Capture the cell that displays the provided text and extract its [X, Y] central coordinate. 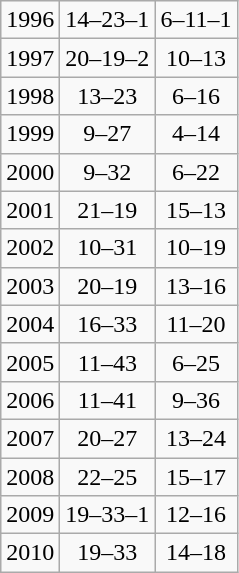
6–22 [196, 172]
13–24 [196, 438]
2002 [30, 248]
2003 [30, 286]
14–18 [196, 553]
2000 [30, 172]
10–13 [196, 58]
19–33–1 [108, 515]
6–25 [196, 362]
15–17 [196, 477]
13–23 [108, 96]
2006 [30, 400]
9–27 [108, 134]
10–31 [108, 248]
6–16 [196, 96]
2004 [30, 324]
22–25 [108, 477]
16–33 [108, 324]
2001 [30, 210]
6–11–1 [196, 20]
2007 [30, 438]
1999 [30, 134]
2009 [30, 515]
11–20 [196, 324]
19–33 [108, 553]
2008 [30, 477]
20–27 [108, 438]
21–19 [108, 210]
1997 [30, 58]
20–19 [108, 286]
9–32 [108, 172]
11–43 [108, 362]
13–16 [196, 286]
1996 [30, 20]
10–19 [196, 248]
12–16 [196, 515]
2005 [30, 362]
20–19–2 [108, 58]
15–13 [196, 210]
1998 [30, 96]
9–36 [196, 400]
2010 [30, 553]
4–14 [196, 134]
11–41 [108, 400]
14–23–1 [108, 20]
